Detect which cell encompasses the target text, then output its [X, Y] center coordinate. 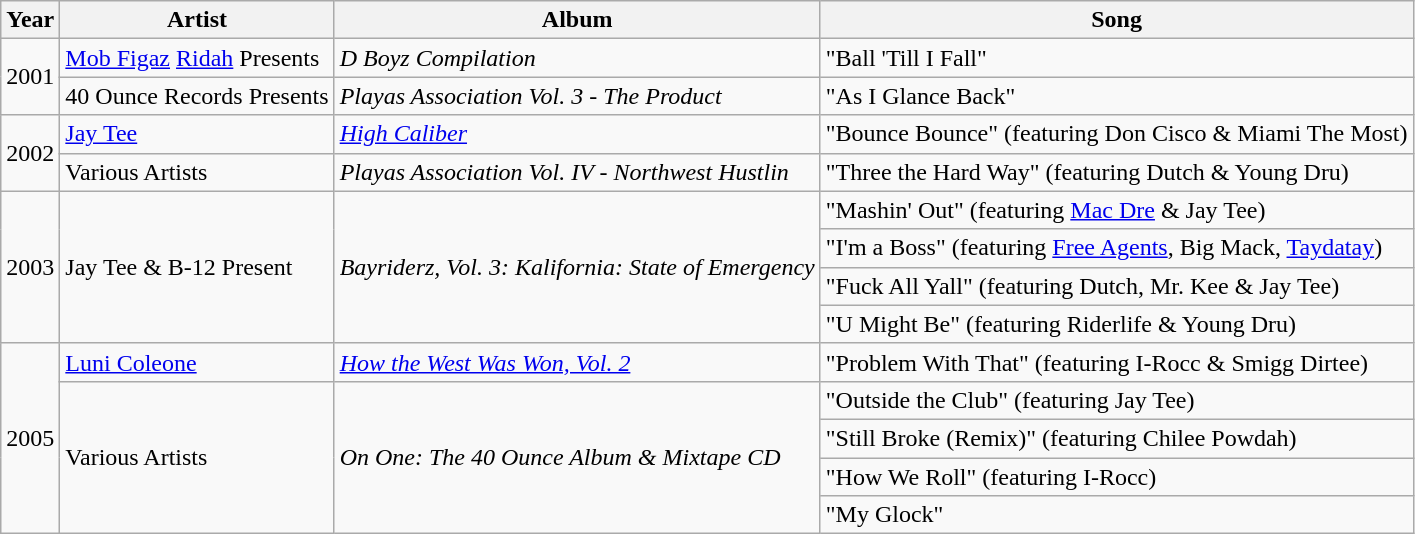
"Still Broke (Remix)" (featuring Chilee Powdah) [1116, 438]
Luni Coleone [197, 362]
Jay Tee & B-12 Present [197, 267]
On One: The 40 Ounce Album & Mixtape CD [577, 457]
2003 [30, 267]
D Boyz Compilation [577, 58]
How the West Was Won, Vol. 2 [577, 362]
Bayriderz, Vol. 3: Kalifornia: State of Emergency [577, 267]
Mob Figaz Ridah Presents [197, 58]
2005 [30, 438]
Playas Association Vol. 3 - The Product [577, 96]
Year [30, 20]
"As I Glance Back" [1116, 96]
High Caliber [577, 134]
"How We Roll" (featuring I-Rocc) [1116, 477]
Song [1116, 20]
"Three the Hard Way" (featuring Dutch & Young Dru) [1116, 172]
40 Ounce Records Presents [197, 96]
"I'm a Boss" (featuring Free Agents, Big Mack, Taydatay) [1116, 248]
Jay Tee [197, 134]
"Ball 'Till I Fall" [1116, 58]
Playas Association Vol. IV - Northwest Hustlin [577, 172]
"Bounce Bounce" (featuring Don Cisco & Miami The Most) [1116, 134]
"U Might Be" (featuring Riderlife & Young Dru) [1116, 324]
"Fuck All Yall" (featuring Dutch, Mr. Kee & Jay Tee) [1116, 286]
"Problem With That" (featuring I-Rocc & Smigg Dirtee) [1116, 362]
2001 [30, 77]
"Outside the Club" (featuring Jay Tee) [1116, 400]
Album [577, 20]
"Mashin' Out" (featuring Mac Dre & Jay Tee) [1116, 210]
Artist [197, 20]
"My Glock" [1116, 515]
2002 [30, 153]
